Extract the [X, Y] coordinate from the center of the cell holding the provided text.  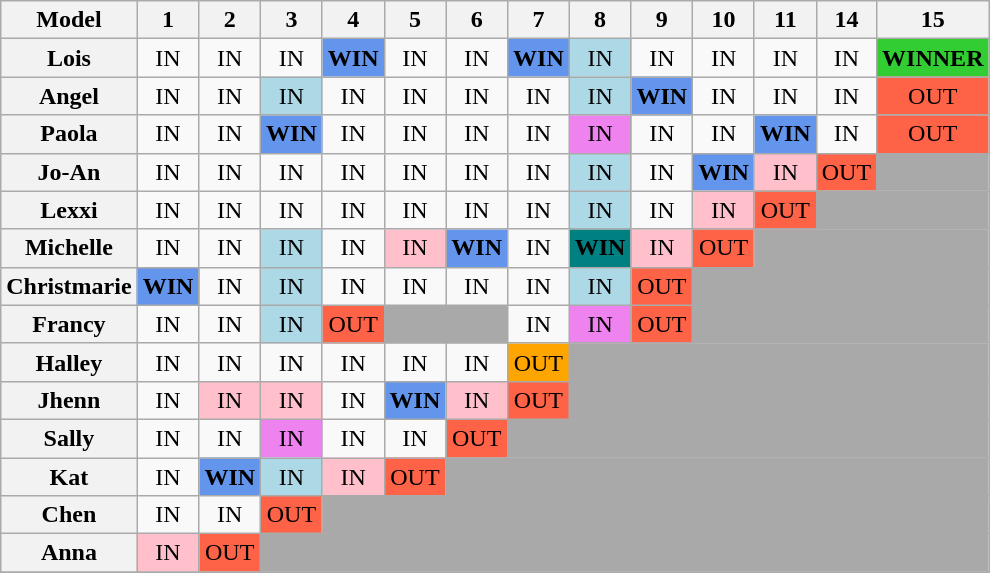
Model [69, 20]
Halley [69, 362]
Michelle [69, 248]
Lois [69, 58]
WINNER [933, 58]
15 [933, 20]
Kat [69, 477]
Angel [69, 96]
14 [846, 20]
10 [724, 20]
Chen [69, 515]
Anna [69, 553]
6 [477, 20]
5 [415, 20]
8 [600, 20]
Sally [69, 438]
9 [662, 20]
3 [292, 20]
1 [168, 20]
Jhenn [69, 400]
Jo-An [69, 172]
Francy [69, 324]
Christmarie [69, 286]
4 [353, 20]
Lexxi [69, 210]
Paola [69, 134]
7 [539, 20]
11 [785, 20]
2 [230, 20]
